Provide the (x, y) coordinate of the cell's center where the given text is located.  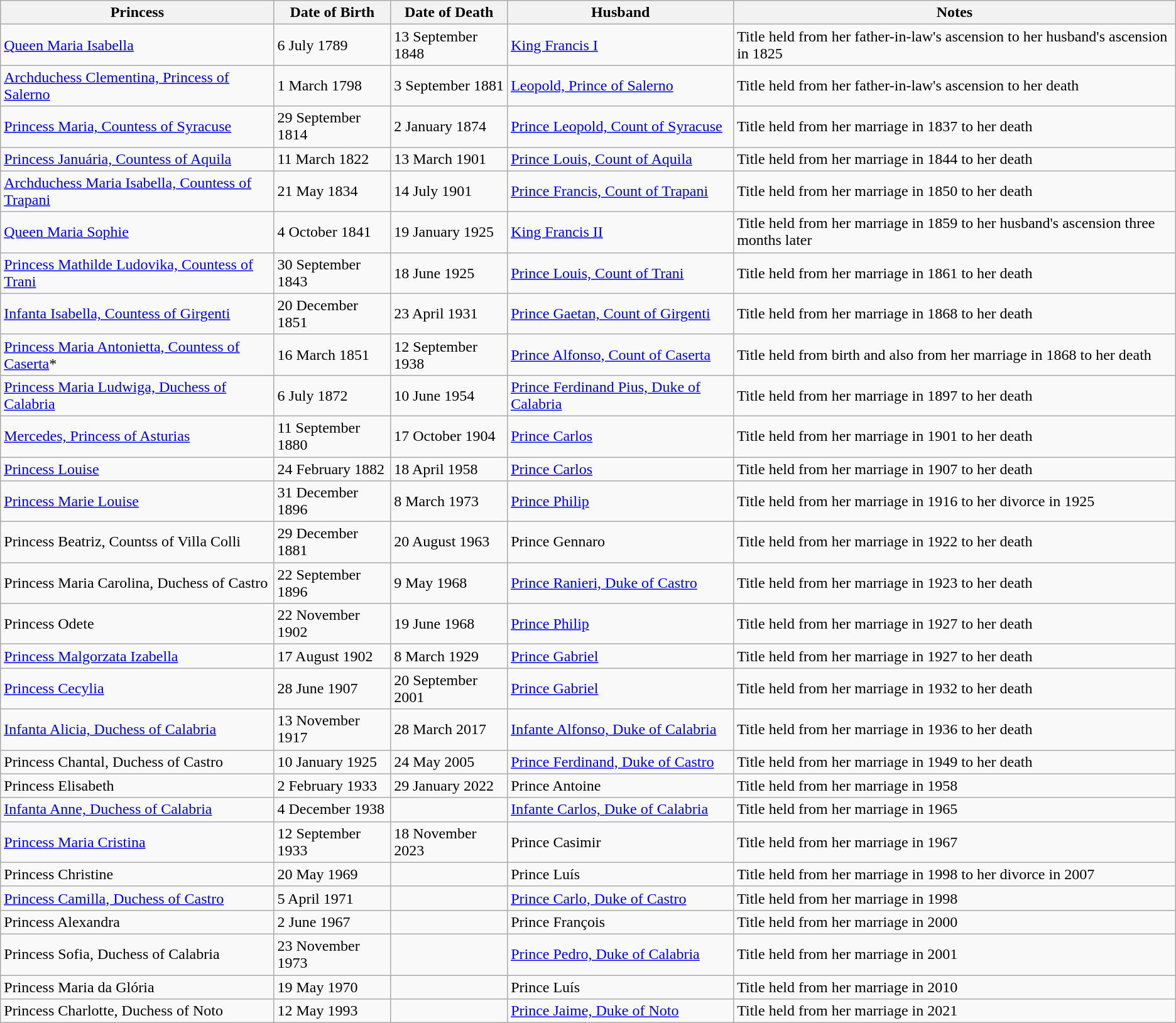
Title held from her marriage in 1916 to her divorce in 1925 (955, 501)
Title held from her marriage in 1907 to her death (955, 469)
13 September 1848 (449, 45)
Notes (955, 13)
King Francis I (621, 45)
Infanta Alicia, Duchess of Calabria (137, 730)
19 January 1925 (449, 232)
23 April 1931 (449, 314)
18 June 1925 (449, 273)
19 May 1970 (332, 987)
Prince Carlo, Duke of Castro (621, 898)
Queen Maria Sophie (137, 232)
Princess Maria Antonietta, Countess of Caserta* (137, 354)
Princess Camilla, Duchess of Castro (137, 898)
24 February 1882 (332, 469)
Husband (621, 13)
10 January 1925 (332, 762)
Infanta Anne, Duchess of Calabria (137, 809)
Princess Elisabeth (137, 786)
Leopold, Prince of Salerno (621, 85)
Title held from her marriage in 1932 to her death (955, 688)
11 March 1822 (332, 159)
Title held from her marriage in 2010 (955, 987)
11 September 1880 (332, 436)
Prince Leopold, Count of Syracuse (621, 127)
Date of Death (449, 13)
23 November 1973 (332, 955)
Title held from her marriage in 2001 (955, 955)
Title held from her marriage in 1861 to her death (955, 273)
Title held from her marriage in 1897 to her death (955, 396)
Title held from her marriage in 1967 (955, 842)
Mercedes, Princess of Asturias (137, 436)
Title held from her marriage in 1958 (955, 786)
Title held from her marriage in 1922 to her death (955, 543)
Princess Mathilde Ludovika, Countess of Trani (137, 273)
Queen Maria Isabella (137, 45)
Title held from her marriage in 1965 (955, 809)
16 March 1851 (332, 354)
20 August 1963 (449, 543)
Title held from birth and also from her marriage in 1868 to her death (955, 354)
Princess Maria da Glória (137, 987)
Princess Maria Cristina (137, 842)
12 September 1933 (332, 842)
Prince Alfonso, Count of Caserta (621, 354)
Prince Gaetan, Count of Girgenti (621, 314)
21 May 1834 (332, 191)
Princess Odete (137, 624)
18 April 1958 (449, 469)
17 August 1902 (332, 656)
2 February 1933 (332, 786)
31 December 1896 (332, 501)
Title held from her marriage in 1850 to her death (955, 191)
Princess Christine (137, 874)
2 June 1967 (332, 922)
Princess Sofia, Duchess of Calabria (137, 955)
Archduchess Maria Isabella, Countess of Trapani (137, 191)
King Francis II (621, 232)
Prince Louis, Count of Aquila (621, 159)
Prince Pedro, Duke of Calabria (621, 955)
Prince Ranieri, Duke of Castro (621, 583)
6 July 1789 (332, 45)
24 May 2005 (449, 762)
Prince François (621, 922)
Title held from her marriage in 1844 to her death (955, 159)
Princess Marie Louise (137, 501)
Prince Gennaro (621, 543)
Title held from her father-in-law's ascension to her death (955, 85)
Title held from her marriage in 1837 to her death (955, 127)
Princess Beatriz, Countss of Villa Colli (137, 543)
29 December 1881 (332, 543)
22 November 1902 (332, 624)
Prince Ferdinand Pius, Duke of Calabria (621, 396)
8 March 1929 (449, 656)
28 June 1907 (332, 688)
Prince Ferdinand, Duke of Castro (621, 762)
20 September 2001 (449, 688)
Title held from her marriage in 1936 to her death (955, 730)
14 July 1901 (449, 191)
Prince Casimir (621, 842)
Title held from her marriage in 2021 (955, 1011)
Princess Louise (137, 469)
4 October 1841 (332, 232)
Princess Maria Carolina, Duchess of Castro (137, 583)
5 April 1971 (332, 898)
Date of Birth (332, 13)
2 January 1874 (449, 127)
Infanta Isabella, Countess of Girgenti (137, 314)
Title held from her marriage in 1859 to her husband's ascension three months later (955, 232)
9 May 1968 (449, 583)
Princess Januária, Countess of Aquila (137, 159)
13 March 1901 (449, 159)
Title held from her marriage in 2000 (955, 922)
12 September 1938 (449, 354)
4 December 1938 (332, 809)
Prince Francis, Count of Trapani (621, 191)
17 October 1904 (449, 436)
18 November 2023 (449, 842)
Title held from her marriage in 1923 to her death (955, 583)
6 July 1872 (332, 396)
3 September 1881 (449, 85)
Infante Carlos, Duke of Calabria (621, 809)
Princess Chantal, Duchess of Castro (137, 762)
Princess Charlotte, Duchess of Noto (137, 1011)
Prince Antoine (621, 786)
Title held from her marriage in 1901 to her death (955, 436)
Prince Louis, Count of Trani (621, 273)
28 March 2017 (449, 730)
Prince Jaime, Duke of Noto (621, 1011)
12 May 1993 (332, 1011)
29 January 2022 (449, 786)
Title held from her marriage in 1998 to her divorce in 2007 (955, 874)
Title held from her marriage in 1868 to her death (955, 314)
22 September 1896 (332, 583)
Infante Alfonso, Duke of Calabria (621, 730)
1 March 1798 (332, 85)
Princess Cecylia (137, 688)
Archduchess Clementina, Princess of Salerno (137, 85)
Princess Maria Ludwiga, Duchess of Calabria (137, 396)
29 September 1814 (332, 127)
20 May 1969 (332, 874)
13 November 1917 (332, 730)
30 September 1843 (332, 273)
Title held from her marriage in 1998 (955, 898)
10 June 1954 (449, 396)
Princess Malgorzata Izabella (137, 656)
Title held from her marriage in 1949 to her death (955, 762)
8 March 1973 (449, 501)
20 December 1851 (332, 314)
Princess Maria, Countess of Syracuse (137, 127)
19 June 1968 (449, 624)
Title held from her father-in-law's ascension to her husband's ascension in 1825 (955, 45)
Princess Alexandra (137, 922)
Princess (137, 13)
